Detect which cell encompasses the target text, then output its [X, Y] center coordinate. 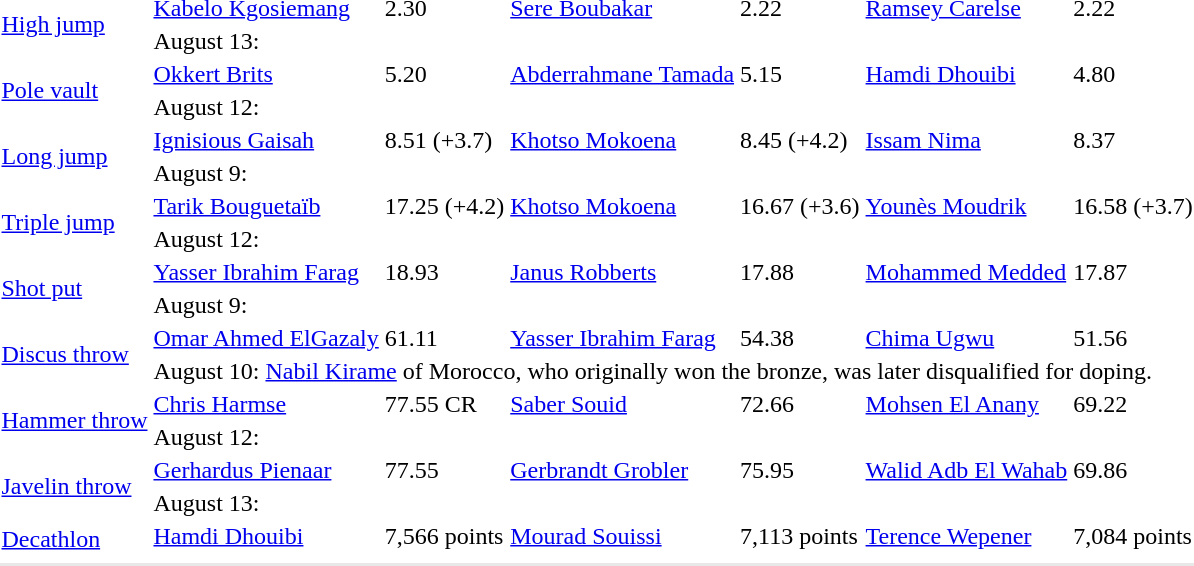
Omar Ahmed ElGazaly [266, 338]
Terence Wepener [966, 536]
Chris Harmse [266, 404]
Chima Ugwu [966, 338]
8.45 (+4.2) [800, 140]
Discus throw [74, 354]
Mourad Souissi [622, 536]
75.95 [800, 470]
5.20 [444, 74]
Decathlon [74, 539]
5.15 [800, 74]
18.93 [444, 272]
72.66 [800, 404]
16.67 (+3.6) [800, 206]
Tarik Bouguetaïb [266, 206]
Walid Adb El Wahab [966, 470]
Mohsen El Anany [966, 404]
Hammer throw [74, 420]
77.55 [444, 470]
54.38 [800, 338]
77.55 CR [444, 404]
Ignisious Gaisah [266, 140]
61.11 [444, 338]
August 10: Nabil Kirame of Morocco, who originally won the bronze, was later disqualified for doping. [673, 371]
Saber Souid [622, 404]
Abderrahmane Tamada [622, 74]
7,113 points [800, 536]
Javelin throw [74, 486]
17.25 (+4.2) [444, 206]
Long jump [74, 156]
8.51 (+3.7) [444, 140]
Gerhardus Pienaar [266, 470]
Gerbrandt Grobler [622, 470]
Issam Nima [966, 140]
Pole vault [74, 90]
Younès Moudrik [966, 206]
Janus Robberts [622, 272]
Okkert Brits [266, 74]
Triple jump [74, 222]
Mohammed Medded [966, 272]
17.88 [800, 272]
Shot put [74, 288]
7,566 points [444, 536]
